Search for the cell housing the specified text and yield its (X, Y) center coordinate. 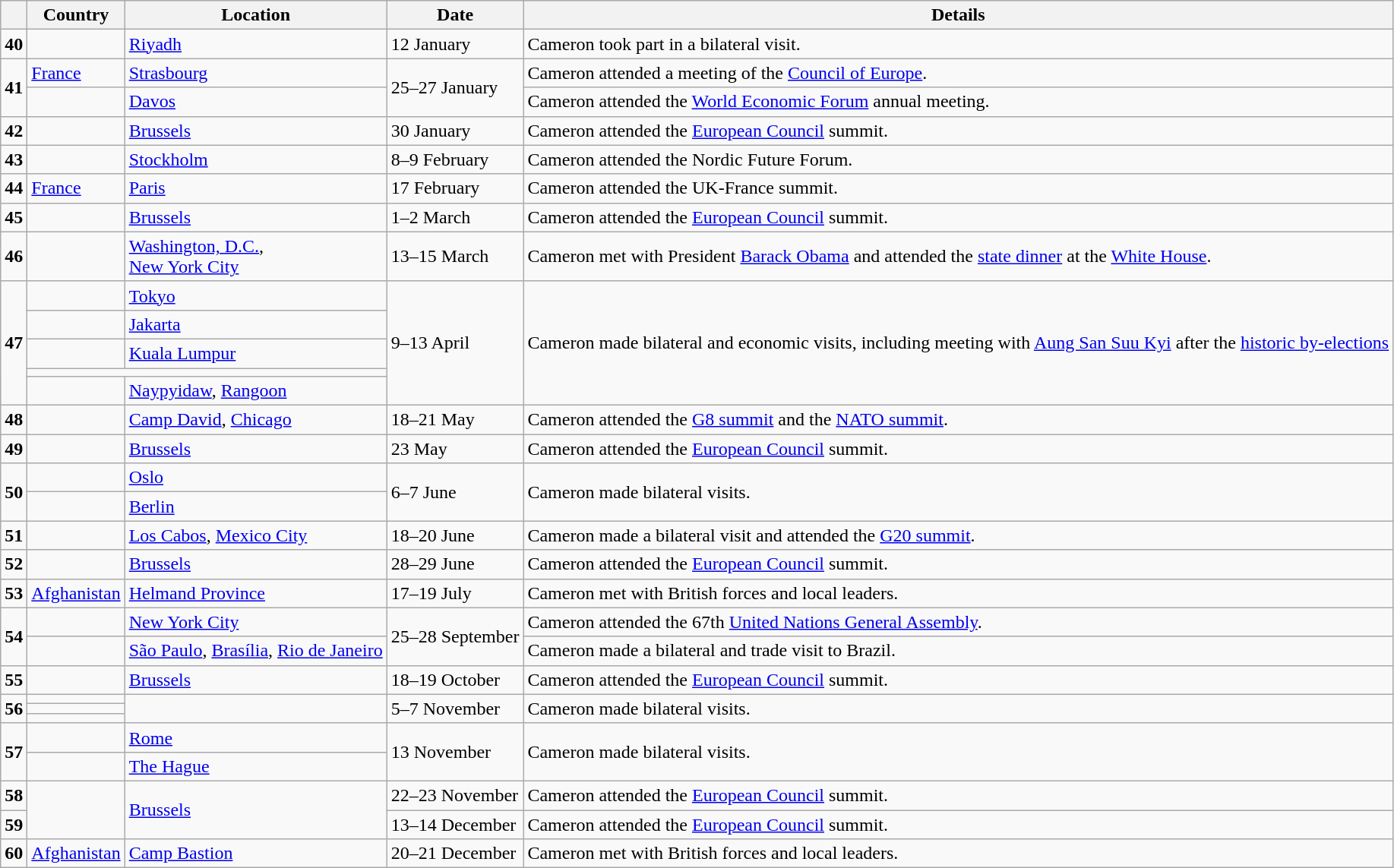
Cameron took part in a bilateral visit. (959, 44)
8–9 February (455, 159)
57 (14, 752)
12 January (455, 44)
Cameron attended the UK-France summit. (959, 188)
18–19 October (455, 680)
Camp Bastion (255, 854)
Cameron attended a meeting of the Council of Europe. (959, 73)
58 (14, 795)
Jakarta (255, 324)
28–29 June (455, 564)
23 May (455, 449)
40 (14, 44)
Strasbourg (255, 73)
52 (14, 564)
46 (14, 257)
20–21 December (455, 854)
Stockholm (255, 159)
Paris (255, 188)
Washington, D.C.,New York City (255, 257)
Naypyidaw, Rangoon (255, 391)
1–2 March (455, 217)
Berlin (255, 507)
43 (14, 159)
Cameron attended the Nordic Future Forum. (959, 159)
Davos (255, 102)
60 (14, 854)
54 (14, 636)
13 November (455, 752)
São Paulo, Brasília, Rio de Janeiro (255, 651)
Cameron attended the 67th United Nations General Assembly. (959, 622)
Helmand Province (255, 593)
51 (14, 535)
Rome (255, 737)
17–19 July (455, 593)
Location (255, 15)
45 (14, 217)
Cameron attended the World Economic Forum annual meeting. (959, 102)
Oslo (255, 478)
Cameron made a bilateral visit and attended the G20 summit. (959, 535)
Date (455, 15)
Tokyo (255, 295)
25–27 January (455, 87)
48 (14, 420)
Camp David, Chicago (255, 420)
Los Cabos, Mexico City (255, 535)
New York City (255, 622)
Cameron met with President Barack Obama and attended the state dinner at the White House. (959, 257)
Cameron made a bilateral and trade visit to Brazil. (959, 651)
56 (14, 709)
18–21 May (455, 420)
47 (14, 343)
6–7 June (455, 492)
Cameron made bilateral and economic visits, including meeting with Aung San Suu Kyi after the historic by-elections (959, 343)
5–7 November (455, 709)
25–28 September (455, 636)
22–23 November (455, 795)
41 (14, 87)
Details (959, 15)
59 (14, 824)
49 (14, 449)
Country (76, 15)
53 (14, 593)
17 February (455, 188)
Cameron attended the G8 summit and the NATO summit. (959, 420)
44 (14, 188)
30 January (455, 131)
Kuala Lumpur (255, 353)
13–14 December (455, 824)
9–13 April (455, 343)
50 (14, 492)
42 (14, 131)
55 (14, 680)
Riyadh (255, 44)
18–20 June (455, 535)
13–15 March (455, 257)
The Hague (255, 766)
